From the cell containing the given text, extract its center point as (X, Y) coordinate. 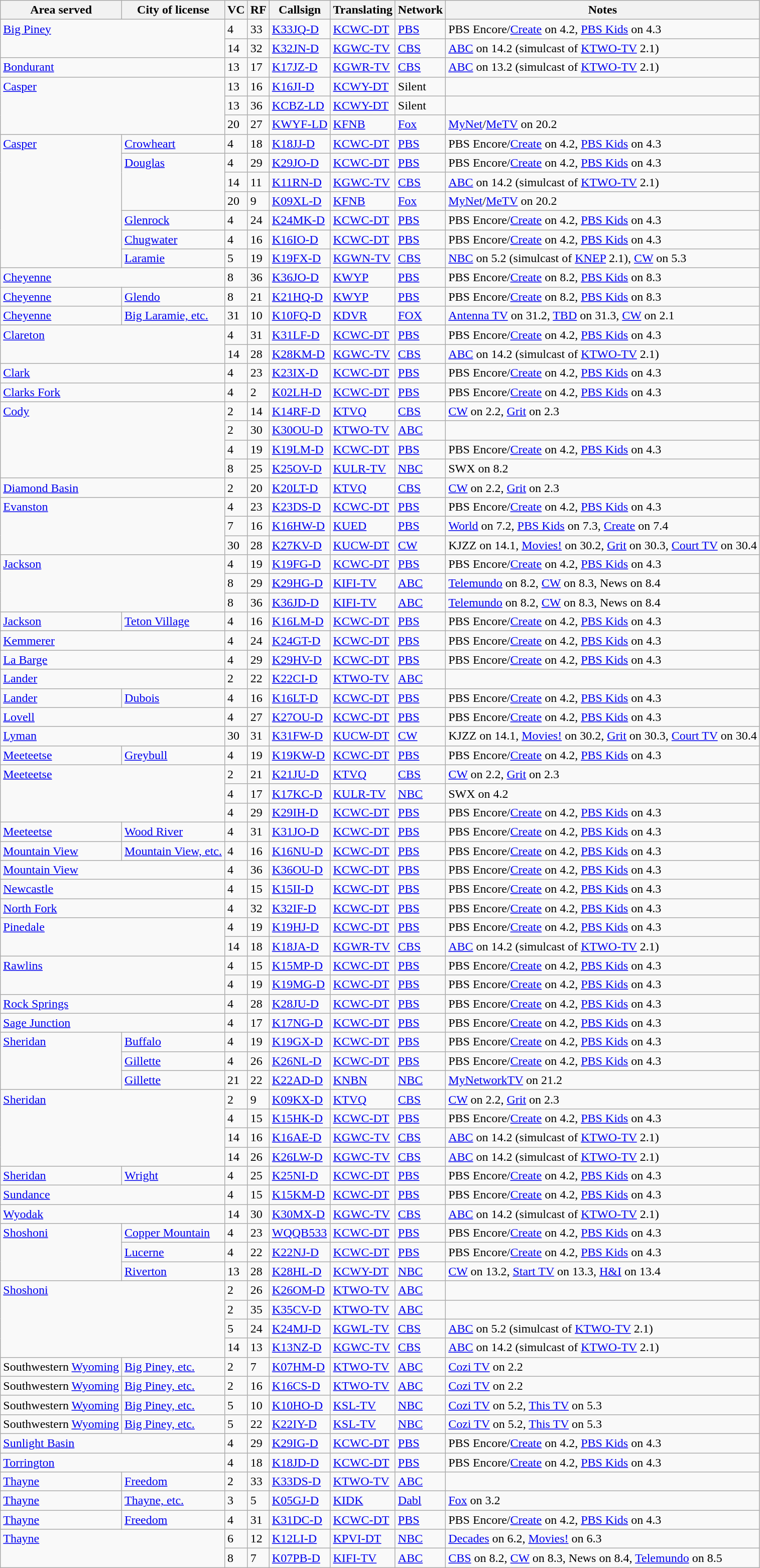
Torrington (112, 1463)
Rock Springs (112, 1004)
FOX (420, 316)
Clareton (112, 344)
K29IH-D (300, 812)
K16NU-D (300, 851)
Clark (112, 373)
K17KC-D (300, 793)
Sunlight Basin (112, 1443)
K17JZ-D (300, 67)
K07PB-D (300, 1558)
K10FQ-D (300, 316)
Decades on 6.2, Movies! on 6.3 (603, 1539)
K19LM-D (300, 449)
K32IF-D (300, 908)
North Fork (112, 908)
Douglas (174, 182)
Wood River (174, 831)
Kemmerer (112, 641)
KWYF-LD (300, 125)
K16LT-D (300, 698)
KUED (362, 526)
K18JD-D (300, 1463)
Copper Mountain (174, 1233)
Wright (174, 1176)
35 (258, 1309)
K26NL-D (300, 1061)
K16HW-D (300, 526)
K31DC-D (300, 1520)
K23DS-D (300, 507)
K15KM-D (300, 1195)
K18JJ-D (300, 144)
K27KV-D (300, 545)
Sage Junction (112, 1023)
K02LH-D (300, 392)
Big Laramie, etc. (174, 316)
K22IY-D (300, 1424)
VC (236, 10)
12 (258, 1539)
K07HM-D (300, 1367)
World on 7.2, PBS Kids on 7.3, Create on 7.4 (603, 526)
11 (258, 182)
3 (236, 1501)
K22NJ-D (300, 1252)
K21HQ-D (300, 297)
Pinedale (112, 937)
Greybull (174, 755)
K36JD-D (300, 602)
KGWN-TV (362, 259)
K29JO-D (300, 163)
K16AE-D (300, 1137)
K18JA-D (300, 946)
K16CS-D (300, 1386)
K19FX-D (300, 259)
Lovell (112, 717)
Newcastle (112, 889)
K09KX-D (300, 1099)
K26OM-D (300, 1290)
K20LT-D (300, 488)
K10HO-D (300, 1405)
K25NI-D (300, 1176)
K28JU-D (300, 1004)
Mountain View, etc. (174, 851)
K19GX-D (300, 1042)
KPVI-DT (362, 1539)
Bondurant (112, 67)
K31FW-D (300, 736)
K27OU-D (300, 717)
Dubois (174, 698)
Rawlins (112, 975)
Lyman (112, 736)
Translating (362, 10)
K19HJ-D (300, 927)
Wyodak (112, 1214)
Diamond Basin (112, 488)
La Barge (112, 660)
K36OU-D (300, 870)
Riverton (174, 1271)
Area served (61, 10)
K33JQ-D (300, 29)
KDVR (362, 316)
Lucerne (174, 1252)
K29HV-D (300, 660)
Chugwater (174, 239)
Sundance (112, 1195)
Crowheart (174, 144)
K28HL-D (300, 1271)
K16LM-D (300, 622)
K19FG-D (300, 564)
K29HG-D (300, 583)
K24GT-D (300, 641)
K24MJ-D (300, 1329)
K33DS-D (300, 1482)
K31JO-D (300, 831)
Callsign (300, 10)
K11RN-D (300, 182)
K12LI-D (300, 1539)
KNBN (362, 1080)
City of license (174, 10)
K30MX-D (300, 1214)
K14RF-D (300, 411)
K26LW-D (300, 1156)
Network (420, 10)
ABC on 5.2 (simulcast of KTWO-TV 2.1) (603, 1329)
MyNetworkTV on 21.2 (603, 1080)
K17NG-D (300, 1023)
K21JU-D (300, 774)
K19MG-D (300, 985)
K16IO-D (300, 239)
K05GJ-D (300, 1501)
K22CI-D (300, 679)
K16JI-D (300, 86)
Big Piney (112, 39)
Dabl (420, 1501)
K19KW-D (300, 755)
KIDK (362, 1501)
Clarks Fork (112, 392)
Laramie (174, 259)
K25OV-D (300, 468)
Evanston (112, 526)
Glenrock (174, 220)
K35CV-D (300, 1309)
Notes (603, 10)
CW on 13.2, Start TV on 13.3, H&I on 13.4 (603, 1271)
KGWL-TV (362, 1329)
K15HK-D (300, 1118)
K31LF-D (300, 335)
Thayne, etc. (174, 1501)
RF (258, 10)
KCBZ-LD (300, 105)
K28KM-D (300, 354)
Glendo (174, 297)
CBS on 8.2, CW on 8.3, News on 8.4, Telemundo on 8.5 (603, 1558)
K23IX-D (300, 373)
K13NZ-D (300, 1348)
Cody (112, 440)
SWX on 8.2 (603, 468)
WQQB533 (300, 1233)
K24MK-D (300, 220)
K32JN-D (300, 48)
6 (236, 1539)
K30OU-D (300, 430)
ABC on 13.2 (simulcast of KTWO-TV 2.1) (603, 67)
K15MP-D (300, 966)
K09XL-D (300, 201)
Fox on 3.2 (603, 1501)
K15II-D (300, 889)
K22AD-D (300, 1080)
NBC on 5.2 (simulcast of KNEP 2.1), CW on 5.3 (603, 259)
Antenna TV on 31.2, TBD on 31.3, CW on 2.1 (603, 316)
K36JO-D (300, 278)
Buffalo (174, 1042)
SWX on 4.2 (603, 793)
K29IG-D (300, 1443)
Teton Village (174, 622)
